Extract the (x, y) coordinate from the center of the cell holding the provided text.  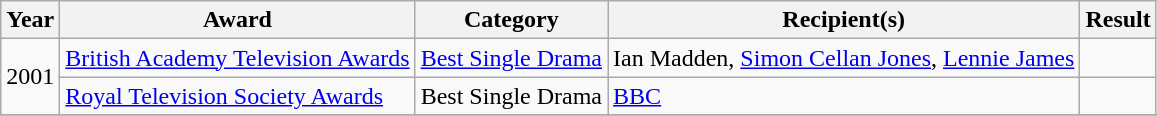
British Academy Television Awards (238, 58)
Year (30, 20)
2001 (30, 77)
Result (1118, 20)
Royal Television Society Awards (238, 96)
Recipient(s) (844, 20)
BBC (844, 96)
Award (238, 20)
Category (511, 20)
Ian Madden, Simon Cellan Jones, Lennie James (844, 58)
